Locate the cell with the specified text and output its (x, y) center coordinate. 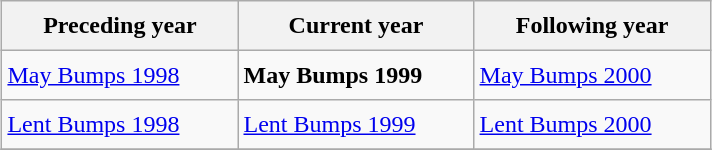
May Bumps 1998 (120, 75)
Current year (356, 26)
Lent Bumps 1999 (356, 125)
Preceding year (120, 26)
Lent Bumps 2000 (592, 125)
Following year (592, 26)
May Bumps 2000 (592, 75)
Lent Bumps 1998 (120, 125)
May Bumps 1999 (356, 75)
